Identify which cell holds the provided text, then report its (X, Y) central coordinate. 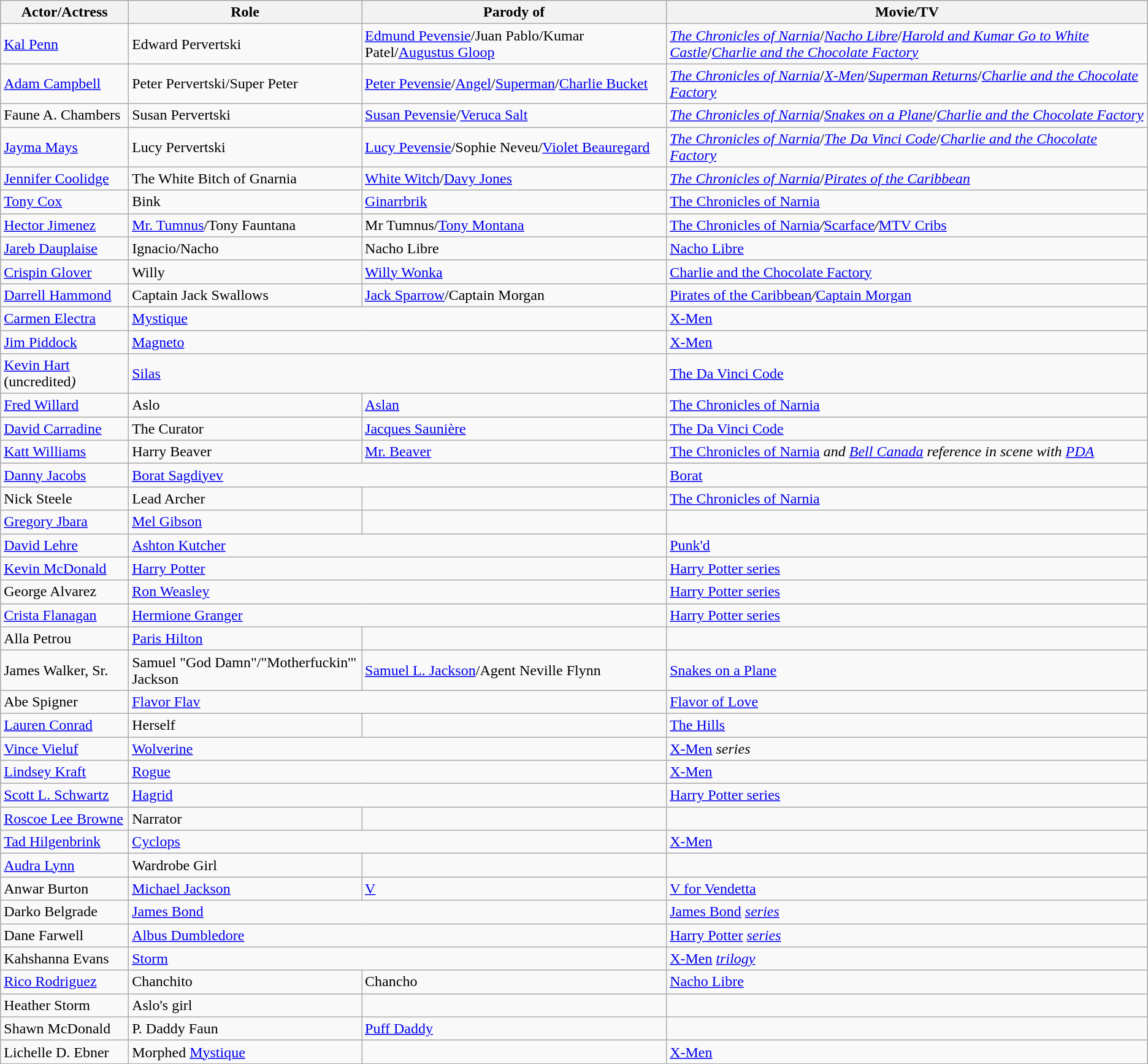
Anwar Burton (65, 889)
Nick Steele (65, 499)
Peter Pevensie/Angel/Superman/Charlie Bucket (514, 83)
Flavor of Love (908, 702)
Kahshanna Evans (65, 959)
Aslan (514, 405)
Actor/Actress (65, 12)
White Witch/Davy Jones (514, 178)
Borat Sagdiyev (397, 475)
Captain Jack Swallows (245, 295)
Jayma Mays (65, 147)
The Chronicles of Narnia/The Da Vinci Code/Charlie and the Chocolate Factory (908, 147)
Carmen Electra (65, 318)
David Carradine (65, 429)
V (514, 889)
Rico Rodriguez (65, 982)
Darrell Hammond (65, 295)
Adam Campbell (65, 83)
Magneto (397, 342)
Danny Jacobs (65, 475)
Flavor Flav (397, 702)
Ignacio/Nacho (245, 248)
Jennifer Coolidge (65, 178)
Storm (397, 959)
Mr. Tumnus/Tony Fauntana (245, 225)
P. Daddy Faun (245, 1028)
Katt Williams (65, 452)
Borat (908, 475)
Snakes on a Plane (908, 670)
Willy (245, 272)
Ashton Kutcher (397, 545)
Jack Sparrow/Captain Morgan (514, 295)
Lead Archer (245, 499)
Role (245, 12)
Puff Daddy (514, 1028)
Lichelle D. Ebner (65, 1052)
Paris Hilton (245, 638)
Faune A. Chambers (65, 115)
Punk'd (908, 545)
Mel Gibson (245, 522)
Heather Storm (65, 1005)
X-Men series (908, 749)
Audra Lynn (65, 865)
Kal Penn (65, 44)
Albus Dumbledore (397, 935)
Peter Pervertski/Super Peter (245, 83)
Jacques Saunière (514, 429)
David Lehre (65, 545)
Michael Jackson (245, 889)
Roscoe Lee Browne (65, 819)
Scott L. Schwartz (65, 795)
Pirates of the Caribbean/Captain Morgan (908, 295)
Edward Pervertski (245, 44)
The Chronicles of Narnia/Nacho Libre/Harold and Kumar Go to White Castle/Charlie and the Chocolate Factory (908, 44)
George Alvarez (65, 592)
Susan Pervertski (245, 115)
The Chronicles of Narnia/X-Men/Superman Returns/Charlie and the Chocolate Factory (908, 83)
The Hills (908, 725)
Tony Cox (65, 202)
James Bond series (908, 912)
Ron Weasley (397, 592)
Jareb Dauplaise (65, 248)
Movie/TV (908, 12)
Bink (245, 202)
Harry Potter (397, 568)
Aslo's girl (245, 1005)
Crista Flanagan (65, 615)
Samuel L. Jackson/Agent Neville Flynn (514, 670)
Alla Petrou (65, 638)
Charlie and the Chocolate Factory (908, 272)
Hector Jimenez (65, 225)
Silas (397, 374)
Tad Hilgenbrink (65, 842)
The Chronicles of Narnia/Snakes on a Plane/Charlie and the Chocolate Factory (908, 115)
James Walker, Sr. (65, 670)
Morphed Mystique (245, 1052)
Cyclops (397, 842)
Lucy Pervertski (245, 147)
Rogue (397, 772)
Willy Wonka (514, 272)
Chanchito (245, 982)
Kevin McDonald (65, 568)
Hagrid (397, 795)
Parody of (514, 12)
Herself (245, 725)
Darko Belgrade (65, 912)
Wardrobe Girl (245, 865)
Gregory Jbara (65, 522)
Chancho (514, 982)
Mr Tumnus/Tony Montana (514, 225)
Samuel "God Damn"/"Motherfuckin'" Jackson (245, 670)
The Chronicles of Narnia and Bell Canada reference in scene with PDA (908, 452)
Aslo (245, 405)
Lucy Pevensie/Sophie Neveu/Violet Beauregard (514, 147)
The White Bitch of Gnarnia (245, 178)
Fred Willard (65, 405)
Hermione Granger (397, 615)
Ginarrbrik (514, 202)
Wolverine (397, 749)
Mr. Beaver (514, 452)
Lauren Conrad (65, 725)
Abe Spigner (65, 702)
Vince Vieluf (65, 749)
Shawn McDonald (65, 1028)
Susan Pevensie/Veruca Salt (514, 115)
James Bond (397, 912)
Jim Piddock (65, 342)
Crispin Glover (65, 272)
V for Vendetta (908, 889)
Edmund Pevensie/Juan Pablo/Kumar Patel/Augustus Gloop (514, 44)
The Curator (245, 429)
Harry Beaver (245, 452)
Lindsey Kraft (65, 772)
The Chronicles of Narnia/Pirates of the Caribbean (908, 178)
X-Men trilogy (908, 959)
Kevin Hart (uncredited) (65, 374)
Mystique (397, 318)
Narrator (245, 819)
Dane Farwell (65, 935)
The Chronicles of Narnia/Scarface/MTV Cribs (908, 225)
